Determine the [x, y] coordinate at the center of the cell enclosing the given text.  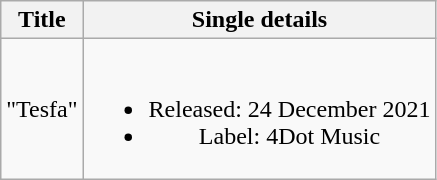
Title [42, 20]
Released: 24 December 2021Label: 4Dot Music [260, 109]
"Tesfa" [42, 109]
Single details [260, 20]
